Identify which cell holds the provided text, then report its (X, Y) central coordinate. 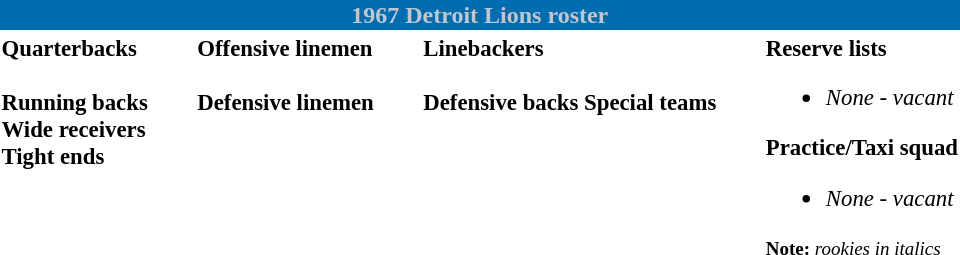
1967 Detroit Lions roster (480, 15)
